Identify which cell holds the provided text, then report its [x, y] central coordinate. 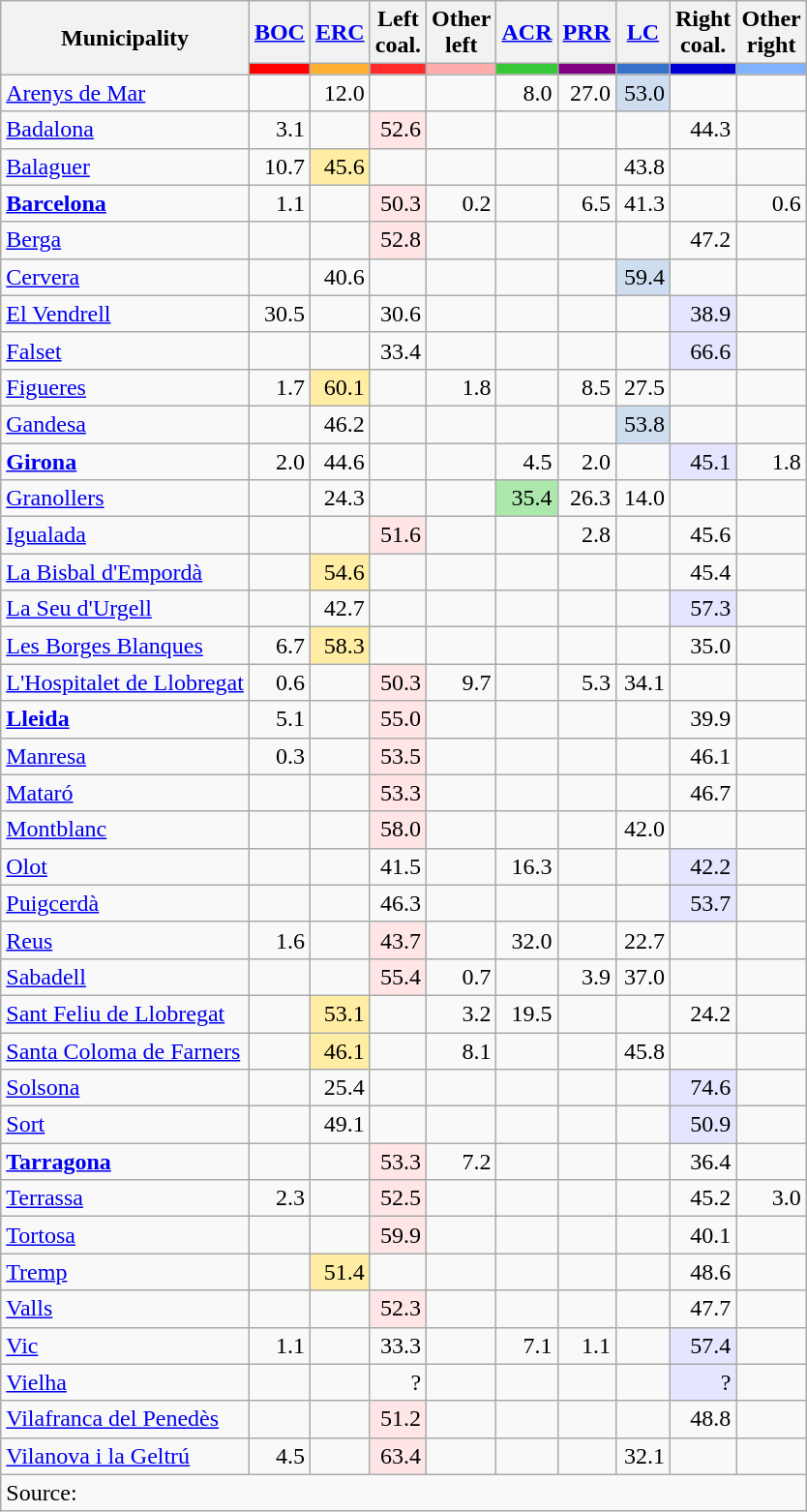
58.3 [340, 646]
24.2 [702, 1013]
51.4 [340, 1272]
5.3 [586, 682]
33.3 [398, 1346]
34.1 [643, 682]
66.6 [702, 350]
36.4 [702, 1162]
Tortosa [126, 1235]
Cervera [126, 277]
Terrassa [126, 1198]
27.5 [643, 387]
55.0 [398, 719]
0.7 [462, 977]
53.5 [398, 756]
52.3 [398, 1309]
LC [643, 33]
51.2 [398, 1419]
44.6 [340, 462]
Vilafranca del Penedès [126, 1419]
Sant Feliu de Llobregat [126, 1013]
39.9 [702, 719]
Gandesa [126, 424]
33.4 [398, 350]
3.1 [279, 130]
2.8 [586, 535]
Tremp [126, 1272]
60.1 [340, 387]
Rightcoal. [702, 33]
47.7 [702, 1309]
Municipality [126, 38]
La Bisbal d'Empordà [126, 572]
48.6 [702, 1272]
55.4 [398, 977]
27.0 [586, 93]
Puigcerdà [126, 903]
63.4 [398, 1456]
59.4 [643, 277]
5.1 [279, 719]
40.1 [702, 1235]
57.4 [702, 1346]
Sabadell [126, 977]
41.5 [398, 866]
42.2 [702, 866]
10.7 [279, 166]
49.1 [340, 1125]
45.1 [702, 462]
43.8 [643, 166]
52.6 [398, 130]
3.9 [586, 977]
30.5 [279, 314]
Otherright [771, 33]
41.3 [643, 203]
14.0 [643, 499]
45.2 [702, 1198]
53.1 [340, 1013]
Falset [126, 350]
Arenys de Mar [126, 93]
51.6 [398, 535]
45.8 [643, 1050]
53.0 [643, 93]
BOC [279, 33]
Solsona [126, 1088]
8.5 [586, 387]
7.2 [462, 1162]
Source: [404, 1493]
50.9 [702, 1125]
8.0 [526, 93]
Manresa [126, 756]
45.4 [702, 572]
PRR [586, 33]
Lleida [126, 719]
Granollers [126, 499]
9.7 [462, 682]
Mataró [126, 793]
42.7 [340, 609]
El Vendrell [126, 314]
6.5 [586, 203]
53.8 [643, 424]
Olot [126, 866]
19.5 [526, 1013]
Montblanc [126, 830]
3.2 [462, 1013]
42.0 [643, 830]
ERC [340, 33]
38.9 [702, 314]
37.0 [643, 977]
47.2 [702, 240]
53.7 [702, 903]
12.0 [340, 93]
54.6 [340, 572]
46.7 [702, 793]
30.6 [398, 314]
Vielha [126, 1382]
Barcelona [126, 203]
L'Hospitalet de Llobregat [126, 682]
Otherleft [462, 33]
La Seu d'Urgell [126, 609]
Vic [126, 1346]
1.6 [279, 940]
59.9 [398, 1235]
Figueres [126, 387]
2.3 [279, 1198]
35.0 [702, 646]
Girona [126, 462]
3.0 [771, 1198]
25.4 [340, 1088]
26.3 [586, 499]
46.3 [398, 903]
46.2 [340, 424]
0.3 [279, 756]
74.6 [702, 1088]
Balaguer [126, 166]
Leftcoal. [398, 33]
52.8 [398, 240]
6.7 [279, 646]
32.1 [643, 1456]
0.2 [462, 203]
44.3 [702, 130]
22.7 [643, 940]
40.6 [340, 277]
1.7 [279, 387]
Sort [126, 1125]
Badalona [126, 130]
35.4 [526, 499]
58.0 [398, 830]
Vilanova i la Geltrú [126, 1456]
Valls [126, 1309]
Tarragona [126, 1162]
7.1 [526, 1346]
8.1 [462, 1050]
24.3 [340, 499]
32.0 [526, 940]
48.8 [702, 1419]
Igualada [126, 535]
ACR [526, 33]
Berga [126, 240]
Les Borges Blanques [126, 646]
Reus [126, 940]
Santa Coloma de Farners [126, 1050]
52.5 [398, 1198]
43.7 [398, 940]
16.3 [526, 866]
57.3 [702, 609]
